For the text-containing cell, return its midpoint in (x, y) coordinate format. 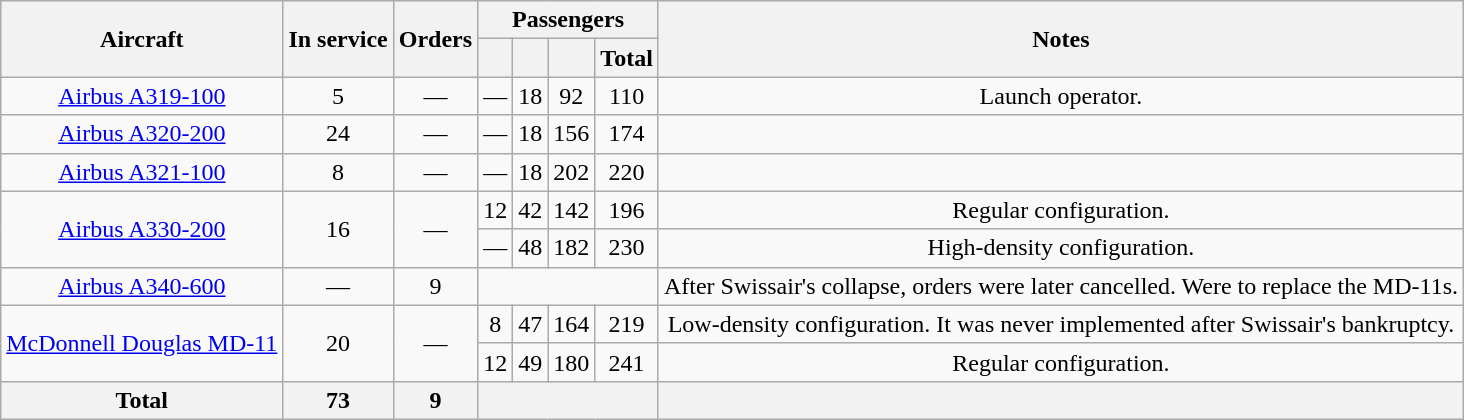
Notes (1060, 39)
219 (627, 324)
220 (627, 172)
182 (572, 248)
McDonnell Douglas MD-11 (142, 343)
Passengers (568, 20)
92 (572, 96)
Orders (435, 39)
Airbus A321-100 (142, 172)
20 (338, 343)
Airbus A320-200 (142, 134)
230 (627, 248)
Airbus A319-100 (142, 96)
Launch operator. (1060, 96)
In service (338, 39)
24 (338, 134)
Low-density configuration. It was never implemented after Swissair's bankruptcy. (1060, 324)
Airbus A330-200 (142, 229)
142 (572, 210)
73 (338, 400)
48 (530, 248)
241 (627, 362)
47 (530, 324)
42 (530, 210)
High-density configuration. (1060, 248)
Airbus A340-600 (142, 286)
Aircraft (142, 39)
49 (530, 362)
After Swissair's collapse, orders were later cancelled. Were to replace the MD-11s. (1060, 286)
16 (338, 229)
180 (572, 362)
164 (572, 324)
110 (627, 96)
5 (338, 96)
196 (627, 210)
202 (572, 172)
156 (572, 134)
174 (627, 134)
